From the cell containing the given text, extract its center point as [X, Y] coordinate. 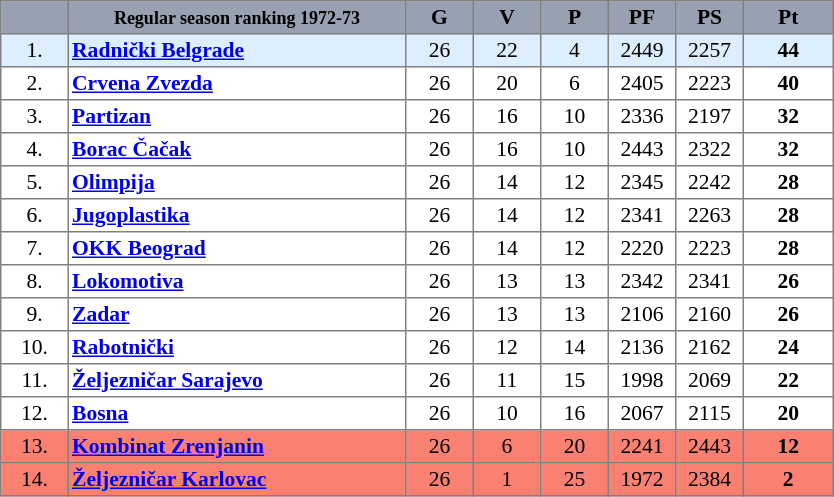
Jugoplastika [237, 216]
11 [507, 380]
4. [35, 150]
11. [35, 380]
2322 [710, 150]
Olimpija [237, 182]
Pt [788, 18]
15 [575, 380]
PS [710, 18]
4 [575, 50]
2241 [642, 446]
2136 [642, 348]
13. [35, 446]
Kombinat Zrenjanin [237, 446]
Željezničar Karlovac [237, 480]
2384 [710, 480]
12. [35, 414]
14. [35, 480]
Regular season ranking 1972-73 [237, 18]
2197 [710, 116]
6. [35, 216]
7. [35, 248]
2160 [710, 314]
25 [575, 480]
Borac Čačak [237, 150]
PF [642, 18]
2115 [710, 414]
1998 [642, 380]
2405 [642, 84]
40 [788, 84]
G [440, 18]
Bosna [237, 414]
10. [35, 348]
24 [788, 348]
2220 [642, 248]
P [575, 18]
2106 [642, 314]
V [507, 18]
OKK Beograd [237, 248]
Radnički Belgrade [237, 50]
2242 [710, 182]
2. [35, 84]
Lokomotiva [237, 282]
2336 [642, 116]
9. [35, 314]
1 [507, 480]
2069 [710, 380]
5. [35, 182]
44 [788, 50]
Željezničar Sarajevo [237, 380]
Rabotnički [237, 348]
2257 [710, 50]
1972 [642, 480]
8. [35, 282]
3. [35, 116]
Crvena Zvezda [237, 84]
2342 [642, 282]
Zadar [237, 314]
2263 [710, 216]
1. [35, 50]
2449 [642, 50]
2162 [710, 348]
2 [788, 480]
2345 [642, 182]
2067 [642, 414]
Partizan [237, 116]
